Search for the cell housing the specified text and yield its [X, Y] center coordinate. 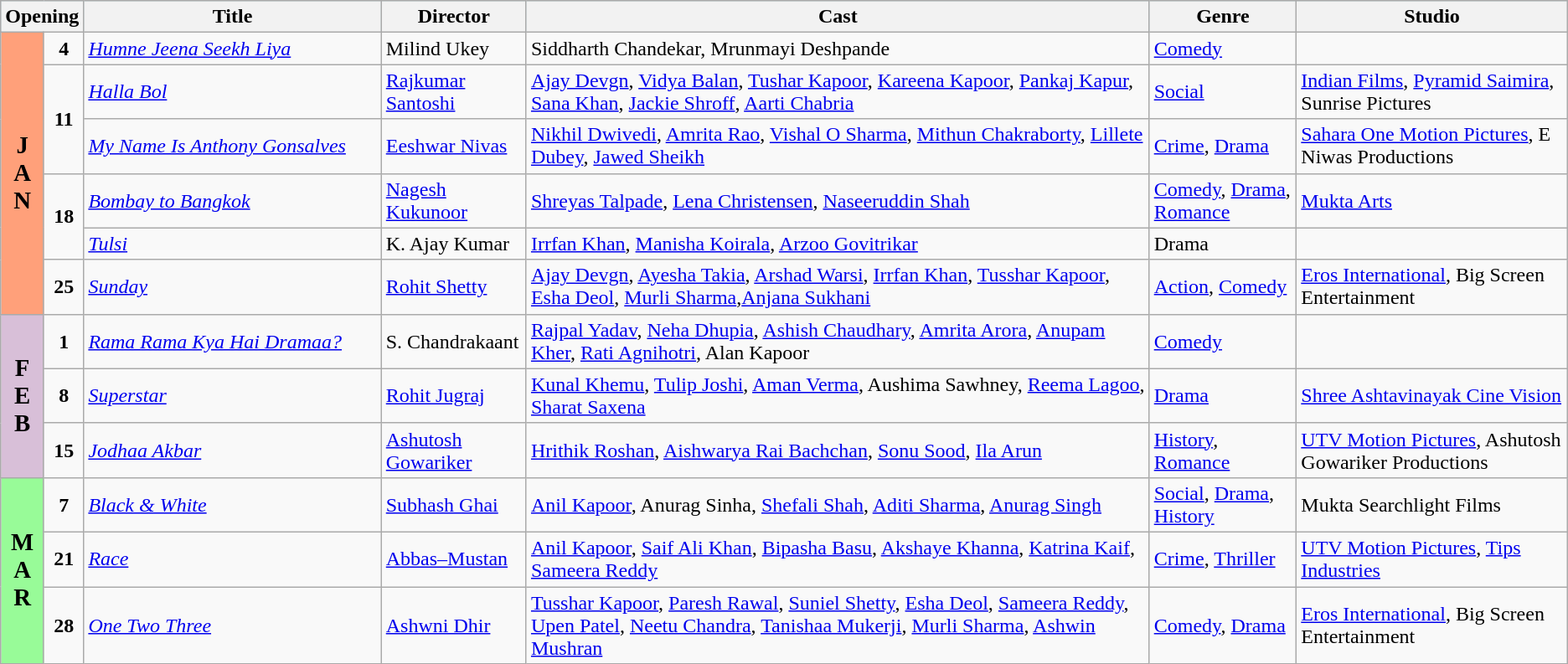
Ashutosh Gowariker [454, 450]
Rama Rama Kya Hai Dramaa? [233, 342]
Jodhaa Akbar [233, 450]
Irrfan Khan, Manisha Koirala, Arzoo Govitrikar [838, 244]
Crime, Drama [1223, 146]
Studio [1432, 17]
Mukta Searchlight Films [1432, 504]
Rohit Jugraj [454, 395]
One Two Three [233, 625]
Ajay Devgn, Ayesha Takia, Arshad Warsi, Irrfan Khan, Tusshar Kapoor, Esha Deol, Murli Sharma,Anjana Sukhani [838, 286]
Black & White [233, 504]
JAN [23, 173]
Sahara One Motion Pictures, E Niwas Productions [1432, 146]
Siddharth Chandekar, Mrunmayi Deshpande [838, 49]
Rohit Shetty [454, 286]
Humne Jeena Seekh Liya [233, 49]
25 [64, 286]
Social [1223, 92]
UTV Motion Pictures, Tips Industries [1432, 559]
Shree Ashtavinayak Cine Vision [1432, 395]
Anil Kapoor, Saif Ali Khan, Bipasha Basu, Akshaye Khanna, Katrina Kaif, Sameera Reddy [838, 559]
Nikhil Dwivedi, Amrita Rao, Vishal O Sharma, Mithun Chakraborty, Lillete Dubey, Jawed Sheikh [838, 146]
Hrithik Roshan, Aishwarya Rai Bachchan, Sonu Sood, Ila Arun [838, 450]
Indian Films, Pyramid Saimira, Sunrise Pictures [1432, 92]
Subhash Ghai [454, 504]
Milind Ukey [454, 49]
Anil Kapoor, Anurag Sinha, Shefali Shah, Aditi Sharma, Anurag Singh [838, 504]
Tusshar Kapoor, Paresh Rawal, Suniel Shetty, Esha Deol, Sameera Reddy, Upen Patel, Neetu Chandra, Tanishaa Mukerji, Murli Sharma, Ashwin Mushran [838, 625]
Shreyas Talpade, Lena Christensen, Naseeruddin Shah [838, 201]
Genre [1223, 17]
Abbas–Mustan [454, 559]
21 [64, 559]
Rajkumar Santoshi [454, 92]
Action, Comedy [1223, 286]
K. Ajay Kumar [454, 244]
S. Chandrakaant [454, 342]
28 [64, 625]
Halla Bol [233, 92]
Crime, Thriller [1223, 559]
Director [454, 17]
15 [64, 450]
Race [233, 559]
UTV Motion Pictures, Ashutosh Gowariker Productions [1432, 450]
My Name Is Anthony Gonsalves [233, 146]
Ashwni Dhir [454, 625]
4 [64, 49]
Kunal Khemu, Tulip Joshi, Aman Verma, Aushima Sawhney, Reema Lagoo, Sharat Saxena [838, 395]
Social, Drama, History [1223, 504]
MAR [23, 570]
Ajay Devgn, Vidya Balan, Tushar Kapoor, Kareena Kapoor, Pankaj Kapur, Sana Khan, Jackie Shroff, Aarti Chabria [838, 92]
Mukta Arts [1432, 201]
Sunday [233, 286]
Bombay to Bangkok [233, 201]
8 [64, 395]
Superstar [233, 395]
Comedy, Drama, Romance [1223, 201]
1 [64, 342]
Title [233, 17]
FEB [23, 395]
11 [64, 119]
Rajpal Yadav, Neha Dhupia, Ashish Chaudhary, Amrita Arora, Anupam Kher, Rati Agnihotri, Alan Kapoor [838, 342]
Comedy, Drama [1223, 625]
Cast [838, 17]
7 [64, 504]
History, Romance [1223, 450]
Nagesh Kukunoor [454, 201]
Opening [42, 17]
Tulsi [233, 244]
18 [64, 216]
Eeshwar Nivas [454, 146]
